Return (X, Y) of the center of cell containing provided text 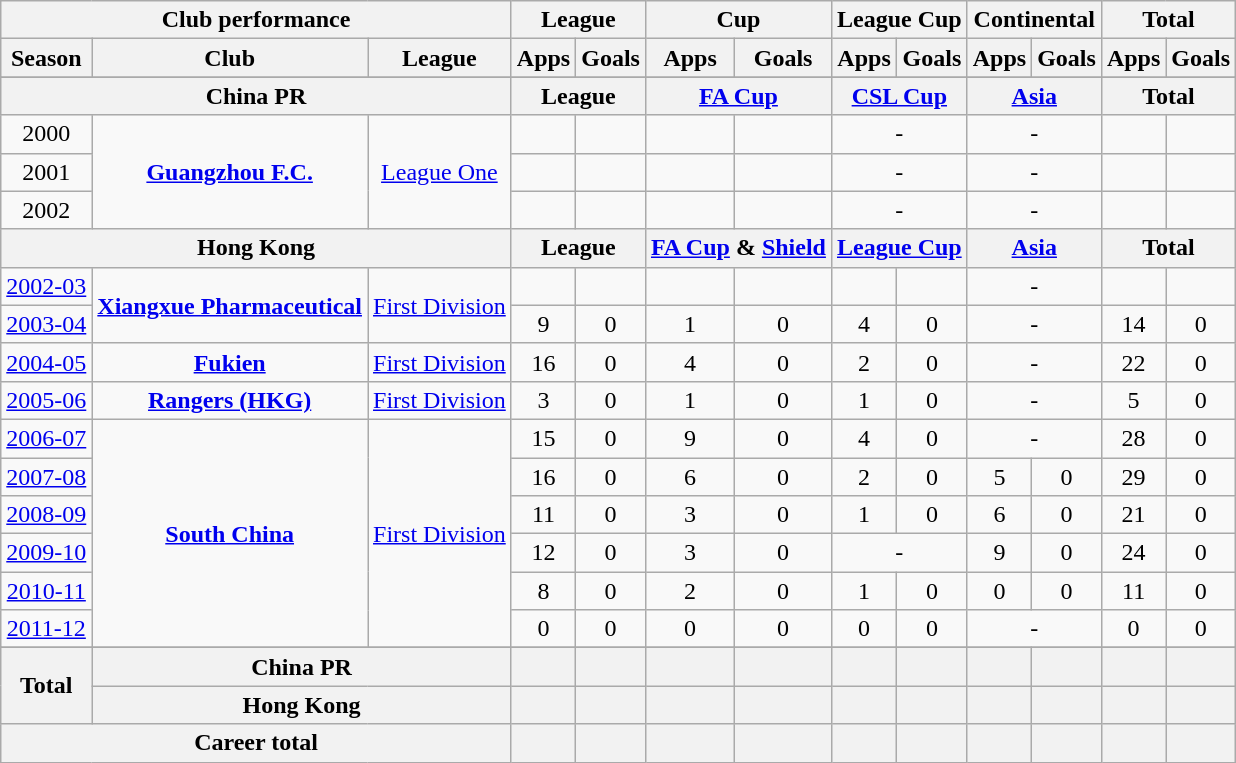
24 (1133, 553)
21 (1133, 515)
2006-07 (46, 438)
2000 (46, 134)
29 (1133, 477)
Season (46, 58)
2002-03 (46, 286)
Club (230, 58)
Club performance (256, 20)
Cup (738, 20)
8 (543, 591)
2011-12 (46, 629)
FA Cup & Shield (738, 248)
22 (1133, 362)
2002 (46, 210)
Guangzhou F.C. (230, 172)
2008-09 (46, 515)
2005-06 (46, 400)
Continental (1034, 20)
28 (1133, 438)
2001 (46, 172)
FA Cup (738, 96)
League One (440, 172)
2009-10 (46, 553)
CSL Cup (899, 96)
Rangers (HKG) (230, 400)
Career total (256, 743)
2010-11 (46, 591)
South China (230, 533)
12 (543, 553)
2003-04 (46, 324)
Xiangxue Pharmaceutical (230, 305)
2004-05 (46, 362)
Fukien (230, 362)
2007-08 (46, 477)
15 (543, 438)
14 (1133, 324)
